Identify which cell holds the provided text, then report its (X, Y) central coordinate. 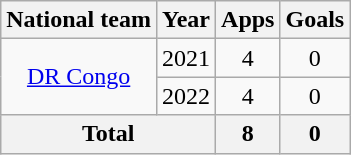
2022 (186, 96)
Year (186, 20)
Total (108, 134)
National team (79, 20)
Goals (315, 20)
DR Congo (79, 77)
Apps (248, 20)
8 (248, 134)
2021 (186, 58)
